Extract the [X, Y] coordinate from the center of the cell holding the provided text.  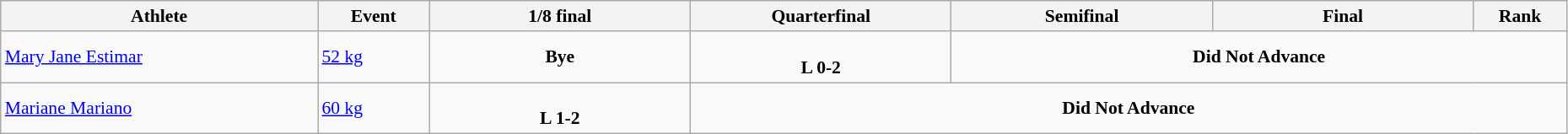
Athlete [159, 16]
L 1-2 [560, 108]
Event [373, 16]
Mary Jane Estimar [159, 57]
Final [1343, 16]
L 0-2 [822, 57]
Semifinal [1081, 16]
1/8 final [560, 16]
60 kg [373, 108]
52 kg [373, 57]
Rank [1520, 16]
Bye [560, 57]
Mariane Mariano [159, 108]
Quarterfinal [822, 16]
